Locate the cell with the specified text and output its [x, y] center coordinate. 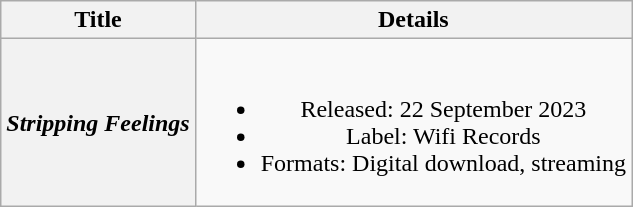
Stripping Feelings [98, 122]
Released: 22 September 2023Label: Wifi RecordsFormats: Digital download, streaming [413, 122]
Details [413, 20]
Title [98, 20]
